Detect which cell encompasses the target text, then output its (x, y) center coordinate. 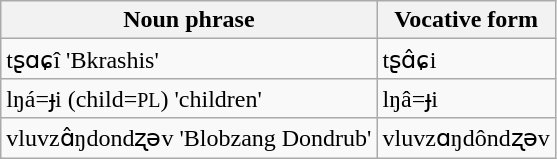
lŋá=ɟi (child=PL) 'children' (189, 98)
lŋâ=ɟi (466, 98)
tʂɑɕî 'Bkrashis' (189, 59)
tʂɑ̂ɕi (466, 59)
vluvzɑ̂ŋdondʐəv 'Blobzang Dondrub' (189, 138)
Noun phrase (189, 20)
vluvzɑŋdôndʐəv (466, 138)
Vocative form (466, 20)
